Pinpoint the cell where the given text exists, returning its [X, Y] midpoint coordinate. 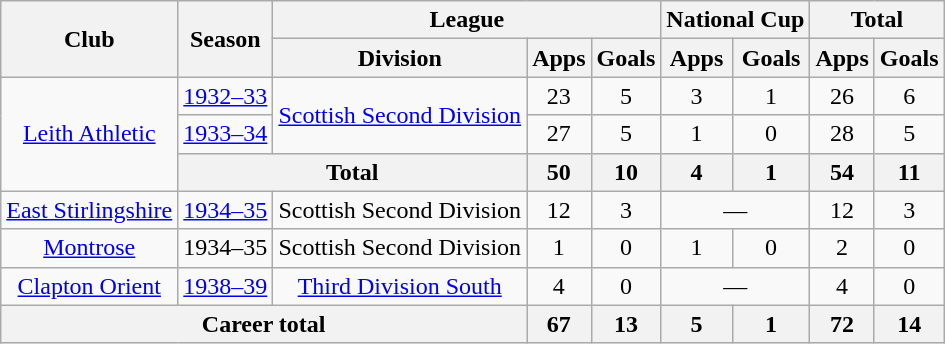
13 [626, 324]
11 [909, 172]
6 [909, 96]
14 [909, 324]
26 [842, 96]
National Cup [736, 20]
Leith Athletic [90, 134]
Career total [264, 324]
Montrose [90, 248]
23 [559, 96]
2 [842, 248]
Season [226, 39]
72 [842, 324]
28 [842, 134]
1933–34 [226, 134]
27 [559, 134]
67 [559, 324]
Clapton Orient [90, 286]
Club [90, 39]
10 [626, 172]
1932–33 [226, 96]
East Stirlingshire [90, 210]
1938–39 [226, 286]
Division [400, 58]
54 [842, 172]
League [467, 20]
50 [559, 172]
Third Division South [400, 286]
